Detect which cell encompasses the target text, then output its [x, y] center coordinate. 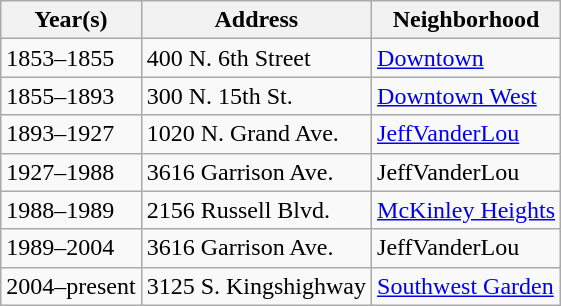
1855–1893 [71, 96]
1020 N. Grand Ave. [256, 134]
Neighborhood [466, 20]
McKinley Heights [466, 210]
1893–1927 [71, 134]
300 N. 15th St. [256, 96]
2156 Russell Blvd. [256, 210]
Downtown West [466, 96]
1927–1988 [71, 172]
2004–present [71, 286]
1853–1855 [71, 58]
Southwest Garden [466, 286]
400 N. 6th Street [256, 58]
1989–2004 [71, 248]
Year(s) [71, 20]
3125 S. Kingshighway [256, 286]
Address [256, 20]
Downtown [466, 58]
1988–1989 [71, 210]
